Scan for the cell matching the given text and deliver its (x, y) coordinate at center. 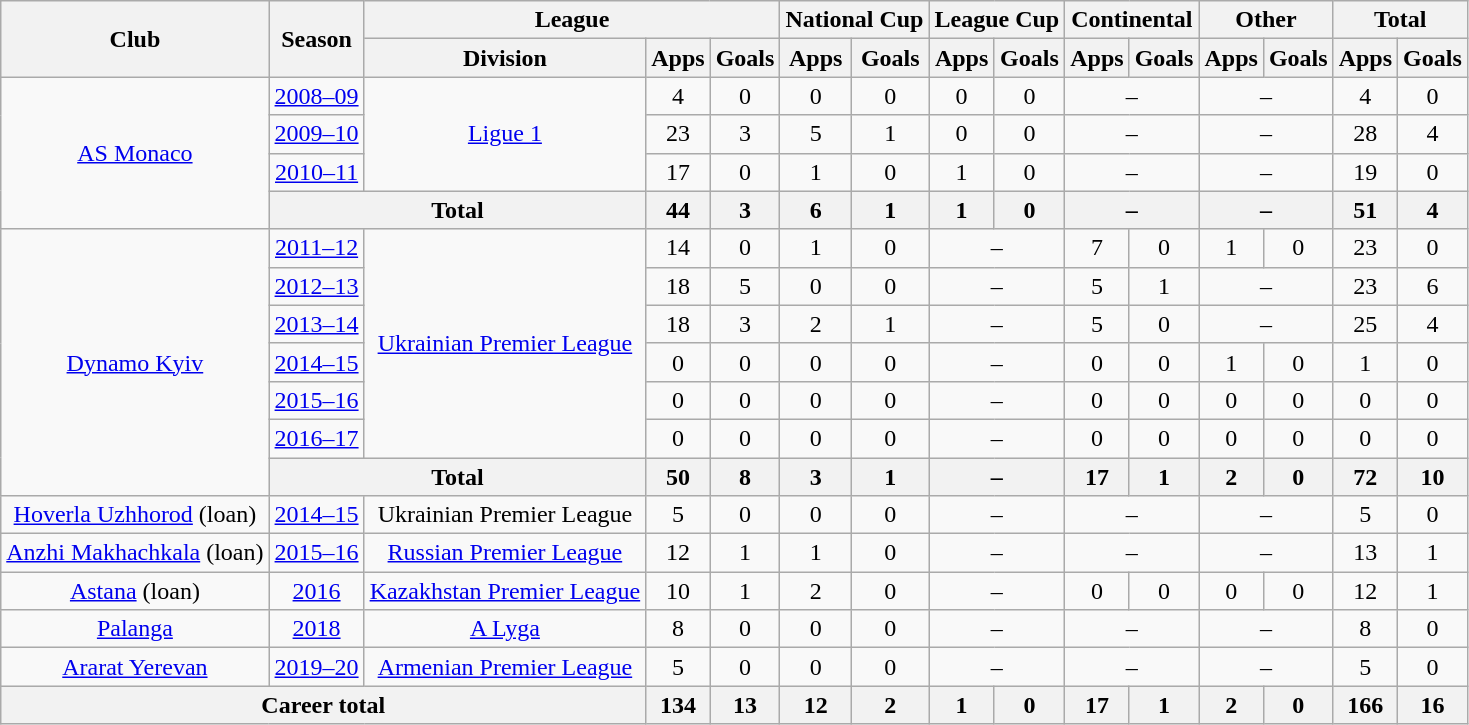
2010–11 (316, 172)
2009–10 (316, 134)
2018 (316, 629)
19 (1365, 172)
14 (678, 248)
25 (1365, 324)
50 (678, 477)
Continental (1132, 20)
Ararat Yerevan (135, 667)
2016 (316, 591)
2012–13 (316, 286)
A Lyga (505, 629)
134 (678, 705)
7 (1097, 248)
28 (1365, 134)
2016–17 (316, 438)
2013–14 (316, 324)
Russian Premier League (505, 553)
Other (1266, 20)
Career total (324, 705)
League (572, 20)
Armenian Premier League (505, 667)
Dynamo Kyiv (135, 362)
AS Monaco (135, 153)
51 (1365, 210)
Anzhi Makhachkala (loan) (135, 553)
2011–12 (316, 248)
Club (135, 39)
Kazakhstan Premier League (505, 591)
Palanga (135, 629)
League Cup (997, 20)
National Cup (854, 20)
2008–09 (316, 96)
166 (1365, 705)
16 (1433, 705)
72 (1365, 477)
Hoverla Uzhhorod (loan) (135, 515)
2019–20 (316, 667)
Season (316, 39)
Ligue 1 (505, 134)
Division (505, 58)
Astana (loan) (135, 591)
44 (678, 210)
